Find where the given text appears and provide that cell's center as (x, y) coordinate. 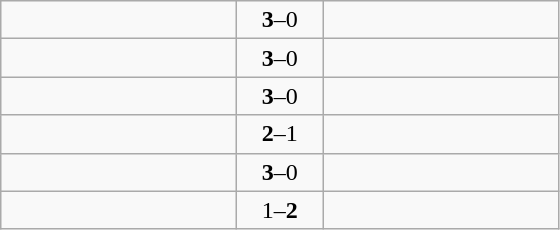
1–2 (280, 210)
2–1 (280, 134)
